Capture the cell that displays the provided text and extract its (x, y) central coordinate. 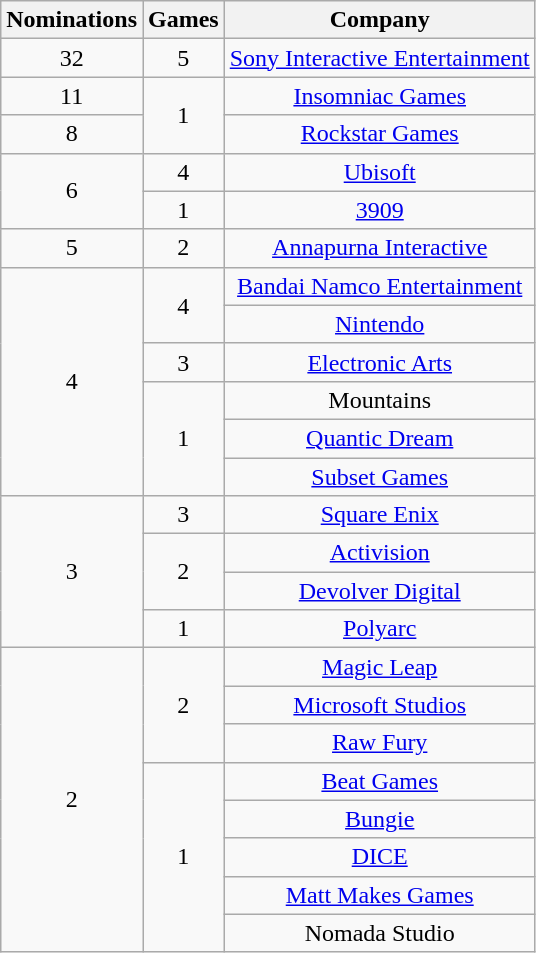
Activision (380, 553)
Rockstar Games (380, 134)
Games (183, 20)
Bungie (380, 819)
11 (72, 96)
Mountains (380, 400)
Nomada Studio (380, 933)
Nominations (72, 20)
Company (380, 20)
Electronic Arts (380, 362)
Microsoft Studios (380, 705)
Devolver Digital (380, 591)
32 (72, 58)
8 (72, 134)
Polyarc (380, 629)
Quantic Dream (380, 438)
Nintendo (380, 324)
Ubisoft (380, 172)
Square Enix (380, 515)
Insomniac Games (380, 96)
Magic Leap (380, 667)
Annapurna Interactive (380, 248)
Raw Fury (380, 743)
Beat Games (380, 781)
6 (72, 191)
Bandai Namco Entertainment (380, 286)
Matt Makes Games (380, 895)
Sony Interactive Entertainment (380, 58)
3909 (380, 210)
Subset Games (380, 477)
DICE (380, 857)
